Determine the [x, y] coordinate at the center of the cell enclosing the given text.  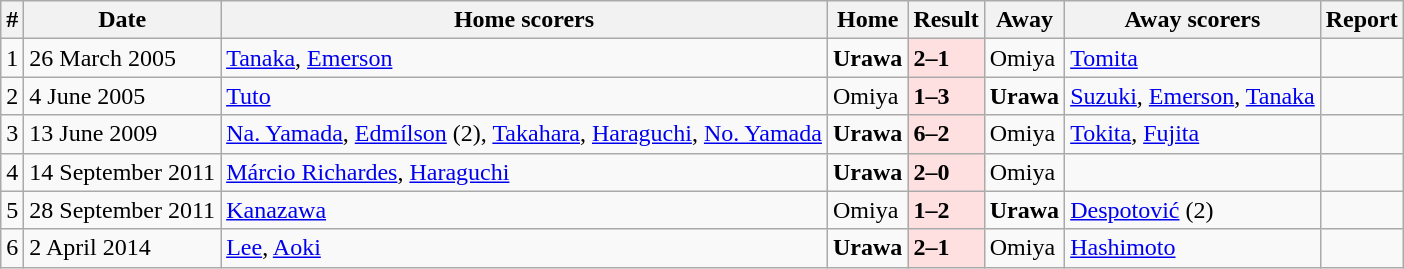
Na. Yamada, Edmílson (2), Takahara, Haraguchi, No. Yamada [524, 134]
Away [1024, 20]
Date [122, 20]
Result [946, 20]
# [12, 20]
Tokita, Fujita [1193, 134]
Márcio Richardes, Haraguchi [524, 172]
Report [1362, 20]
Home scorers [524, 20]
Suzuki, Emerson, Tanaka [1193, 96]
Kanazawa [524, 210]
2 April 2014 [122, 248]
13 June 2009 [122, 134]
Away scorers [1193, 20]
Hashimoto [1193, 248]
2–0 [946, 172]
1 [12, 58]
14 September 2011 [122, 172]
2 [12, 96]
1–2 [946, 210]
Tuto [524, 96]
Tanaka, Emerson [524, 58]
5 [12, 210]
26 March 2005 [122, 58]
Despotović (2) [1193, 210]
1–3 [946, 96]
Tomita [1193, 58]
3 [12, 134]
6 [12, 248]
6–2 [946, 134]
28 September 2011 [122, 210]
4 [12, 172]
Home [867, 20]
4 June 2005 [122, 96]
Lee, Aoki [524, 248]
